Provide the (x, y) coordinate of the cell's center where the given text is located.  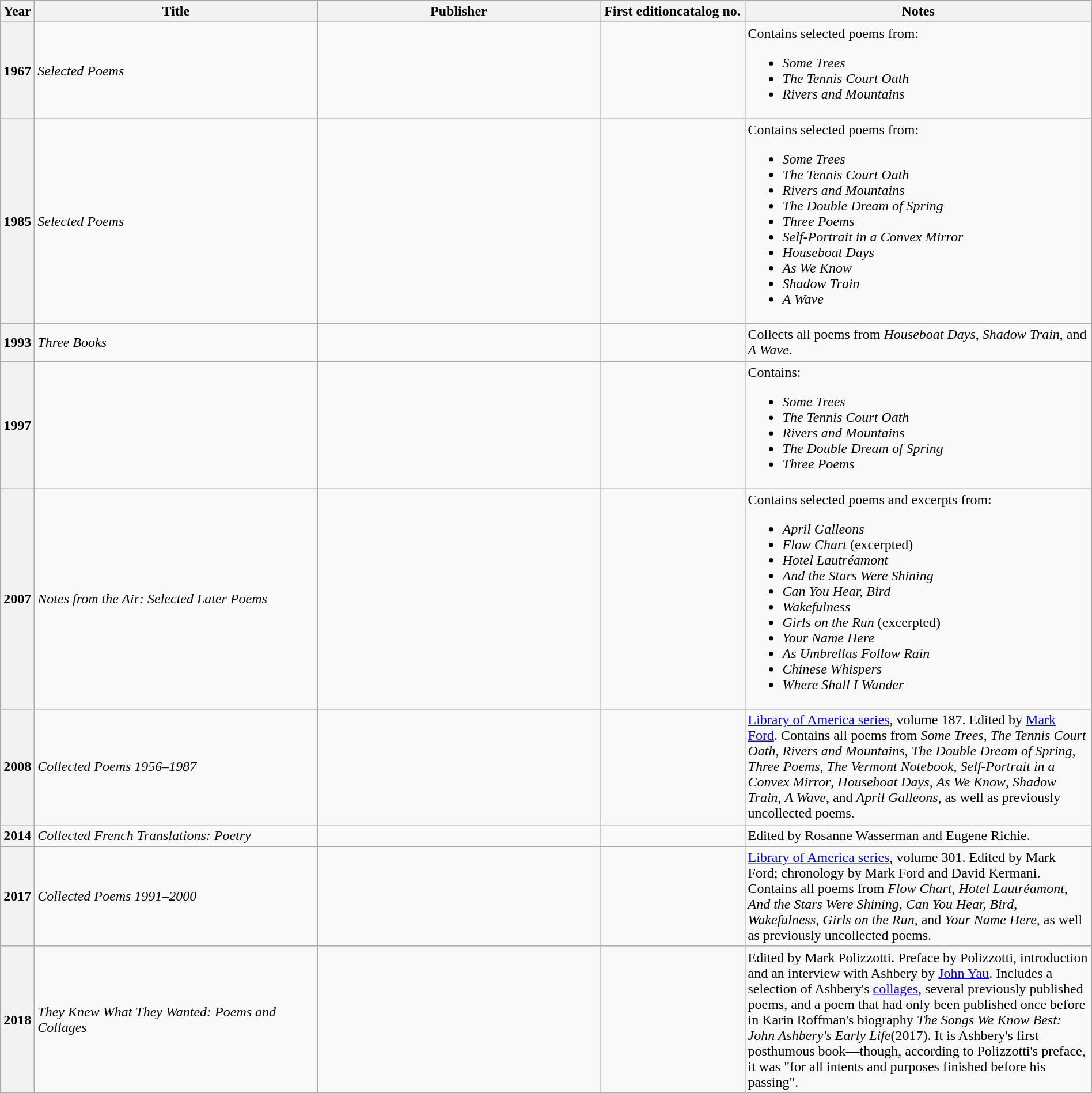
2007 (17, 599)
Contains selected poems from:Some TreesThe Tennis Court OathRivers and Mountains (918, 70)
1997 (17, 425)
They Knew What They Wanted: Poems and Collages (176, 1019)
Publisher (458, 12)
2017 (17, 897)
1985 (17, 221)
1993 (17, 342)
Three Books (176, 342)
Collects all poems from Houseboat Days, Shadow Train, and A Wave. (918, 342)
Notes (918, 12)
1967 (17, 70)
Edited by Rosanne Wasserman and Eugene Richie. (918, 835)
2018 (17, 1019)
2008 (17, 767)
Collected Poems 1991–2000 (176, 897)
Collected Poems 1956–1987 (176, 767)
Year (17, 12)
Collected French Translations: Poetry (176, 835)
Contains:Some TreesThe Tennis Court OathRivers and MountainsThe Double Dream of SpringThree Poems (918, 425)
Notes from the Air: Selected Later Poems (176, 599)
First editioncatalog no. (673, 12)
Title (176, 12)
2014 (17, 835)
